Find where the given text appears and provide that cell's center as (x, y) coordinate. 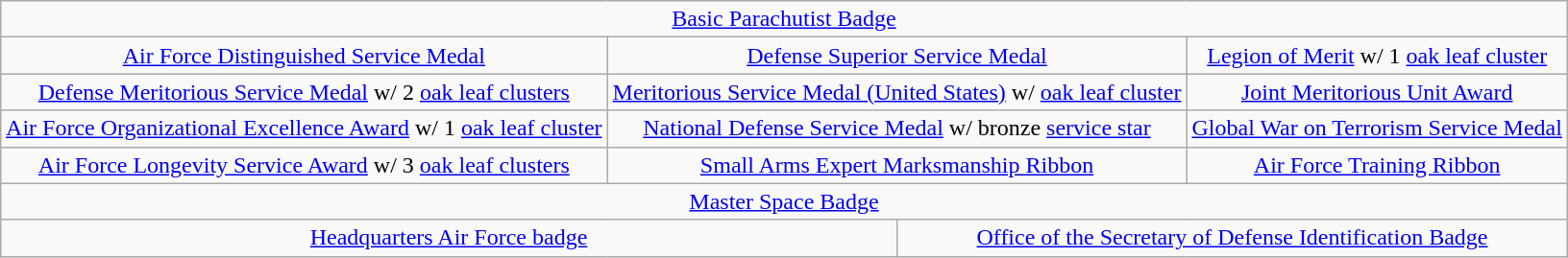
Air Force Longevity Service Award w/ 3 oak leaf clusters (305, 165)
Basic Parachutist Badge (784, 19)
Small Arms Expert Marksmanship Ribbon (897, 165)
Meritorious Service Medal (United States) w/ oak leaf cluster (897, 92)
Joint Meritorious Unit Award (1377, 92)
Defense Meritorious Service Medal w/ 2 oak leaf clusters (305, 92)
National Defense Service Medal w/ bronze service star (897, 129)
Master Space Badge (784, 201)
Legion of Merit w/ 1 oak leaf cluster (1377, 56)
Global War on Terrorism Service Medal (1377, 129)
Air Force Training Ribbon (1377, 165)
Office of the Secretary of Defense Identification Badge (1233, 238)
Defense Superior Service Medal (897, 56)
Headquarters Air Force badge (450, 238)
Air Force Organizational Excellence Award w/ 1 oak leaf cluster (305, 129)
Air Force Distinguished Service Medal (305, 56)
